Find where the given text appears and provide that cell's center as [x, y] coordinate. 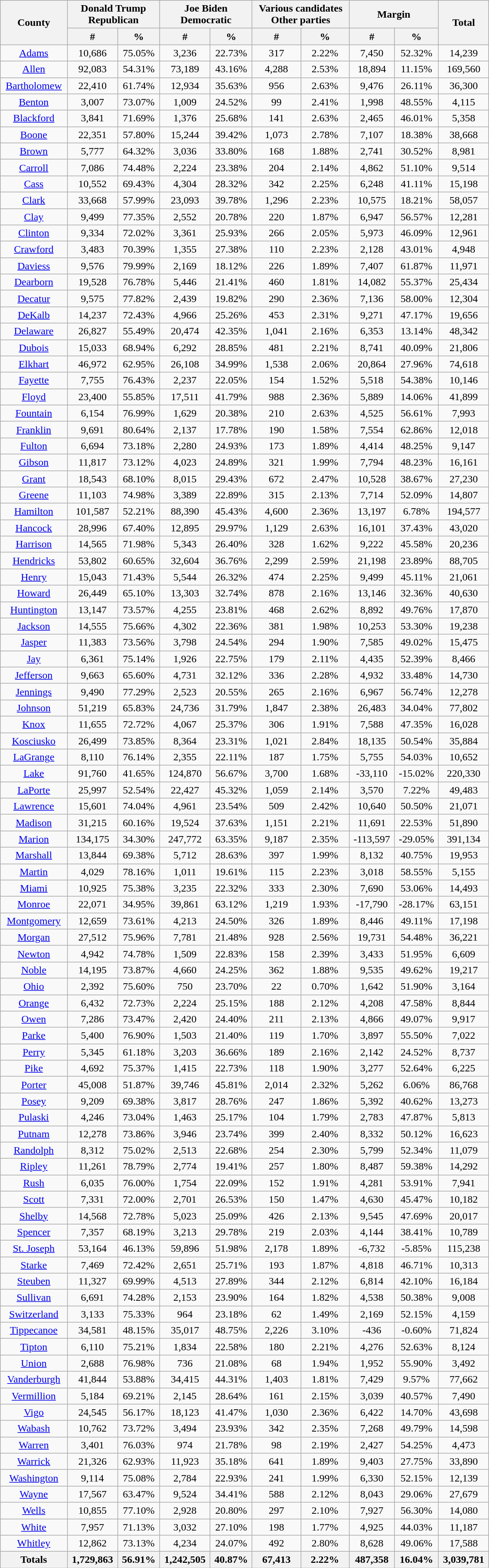
16,623 [464, 1134]
20,017 [464, 1216]
13,146 [372, 593]
26,499 [92, 741]
16,101 [372, 528]
6.78% [416, 512]
198 [276, 1527]
3,946 [185, 1134]
21.41% [231, 282]
16,161 [464, 462]
0.70% [325, 986]
11,103 [92, 495]
37.63% [231, 823]
9,008 [464, 1298]
4,925 [372, 1527]
317 [276, 53]
Wells [34, 1510]
73.18% [139, 446]
154 [276, 380]
5,544 [185, 577]
5,343 [185, 544]
26,483 [372, 708]
18,543 [92, 479]
56.57% [416, 216]
6,694 [92, 446]
46.01% [416, 118]
Wabash [34, 1429]
188 [276, 1003]
2.53% [325, 69]
2,128 [372, 250]
3,433 [372, 954]
Vigo [34, 1412]
1,296 [276, 200]
25.93% [231, 233]
5,262 [372, 1085]
4,029 [92, 872]
3,492 [464, 1363]
22.32% [231, 888]
47.58% [416, 1003]
-0.60% [416, 1330]
25,997 [92, 790]
73.12% [139, 462]
23,400 [92, 397]
48,342 [464, 331]
52.09% [416, 495]
61.18% [139, 1052]
73.04% [139, 1117]
4,255 [185, 610]
27.96% [416, 364]
22.36% [231, 626]
58,057 [464, 200]
28.76% [231, 1101]
2,439 [185, 299]
Tippecanoe [34, 1330]
80.64% [139, 429]
53.91% [416, 1183]
58.55% [416, 872]
64.32% [139, 151]
Monroe [34, 904]
17,567 [92, 1494]
51.87% [139, 1085]
18,894 [372, 69]
Montgomery [34, 921]
21.78% [231, 1445]
67.40% [139, 528]
47.69% [416, 1216]
254 [276, 1150]
Jasper [34, 642]
3,036 [185, 151]
1,021 [276, 741]
Bartholomew [34, 86]
73.72% [139, 1429]
91,760 [92, 774]
34.30% [139, 839]
1,242,505 [185, 1560]
75.96% [139, 937]
3,483 [92, 250]
168 [276, 151]
19,238 [464, 626]
73.61% [139, 921]
76.90% [139, 1036]
204 [276, 167]
9,271 [372, 315]
36,221 [464, 937]
5,392 [372, 1101]
-113,597 [372, 839]
3,236 [185, 53]
51,219 [92, 708]
36.76% [231, 561]
9,209 [92, 1101]
53.30% [416, 626]
County [34, 22]
194,577 [464, 512]
6,225 [464, 1068]
321 [276, 462]
56.17% [139, 1412]
35.18% [231, 1461]
3,164 [464, 986]
988 [276, 397]
14,239 [464, 53]
20.80% [231, 1510]
9,147 [464, 446]
49.79% [416, 1429]
Miami [34, 888]
487,358 [372, 1560]
1,403 [276, 1380]
492 [276, 1543]
77.10% [139, 1510]
Crawford [34, 250]
2,513 [185, 1150]
7,357 [92, 1232]
4,213 [185, 921]
49.62% [416, 970]
5,799 [372, 1150]
28.64% [231, 1396]
75.21% [139, 1347]
2.41% [325, 102]
8,466 [464, 659]
54.25% [416, 1445]
45.32% [231, 790]
7,554 [372, 429]
115 [276, 872]
49.11% [416, 921]
736 [185, 1363]
4,281 [372, 1183]
17,588 [464, 1543]
27.75% [416, 1461]
1.58% [325, 429]
Lake [34, 774]
26.40% [231, 544]
2.38% [325, 708]
Vermillion [34, 1396]
25.09% [231, 1216]
56.91% [139, 1560]
9,222 [372, 544]
3,133 [92, 1314]
31.79% [231, 708]
St. Joseph [34, 1248]
71.98% [139, 544]
35,017 [185, 1330]
Tipton [34, 1347]
3,039 [372, 1396]
23,093 [185, 200]
161 [276, 1396]
10,528 [372, 479]
Spencer [34, 1232]
53,802 [92, 561]
11,261 [92, 1167]
11.15% [416, 69]
220,330 [464, 774]
24,736 [185, 708]
32.74% [231, 593]
52.39% [416, 659]
19,524 [185, 823]
4,600 [276, 512]
2,280 [185, 446]
7,957 [92, 1527]
19.61% [231, 872]
6,947 [372, 216]
3,018 [372, 872]
Whitley [34, 1543]
4,067 [185, 724]
40.75% [416, 855]
7,755 [92, 380]
Huntington [34, 610]
74.28% [139, 1298]
179 [276, 659]
21.08% [231, 1363]
1.49% [325, 1314]
453 [276, 315]
5,023 [185, 1216]
25.37% [231, 724]
3,389 [185, 495]
169,560 [464, 69]
78.16% [139, 872]
7,490 [464, 1396]
4,538 [372, 1298]
23.93% [231, 1429]
29.43% [231, 479]
750 [185, 986]
10,925 [92, 888]
52.34% [416, 1150]
3,235 [185, 888]
69.99% [139, 1281]
2,142 [372, 1052]
26,108 [185, 364]
26.11% [416, 86]
Various candidatesOther parties [300, 15]
53,164 [92, 1248]
6,814 [372, 1281]
4,630 [372, 1199]
2.78% [325, 135]
69.43% [139, 184]
59,896 [185, 1248]
40.57% [416, 1396]
57.80% [139, 135]
41.47% [231, 1412]
1,073 [276, 135]
5,518 [372, 380]
13,303 [185, 593]
27,230 [464, 479]
46,972 [92, 364]
52.63% [416, 1347]
7,268 [372, 1429]
54.38% [416, 380]
40.09% [416, 348]
Carroll [34, 167]
Ohio [34, 986]
71.43% [139, 577]
49.02% [416, 642]
2.47% [325, 479]
2.15% [325, 1396]
11,327 [92, 1281]
9,535 [372, 970]
50.54% [416, 741]
69.21% [139, 1396]
68 [276, 1363]
45.47% [416, 1199]
226 [276, 266]
1,059 [276, 790]
16.04% [416, 1560]
32.36% [416, 593]
50.38% [416, 1298]
3,841 [92, 118]
55.85% [139, 397]
7,331 [92, 1199]
6.06% [416, 1085]
7,714 [372, 495]
Adams [34, 53]
7,286 [92, 1019]
41.11% [416, 184]
44.03% [416, 1527]
Madison [34, 823]
22.05% [231, 380]
18,135 [372, 741]
78.79% [139, 1167]
Hendricks [34, 561]
9,576 [92, 266]
17.78% [231, 429]
75.14% [139, 659]
73.13% [139, 1543]
2.05% [325, 233]
54.03% [416, 757]
-33,110 [372, 774]
27,679 [464, 1494]
26,827 [92, 331]
22.83% [231, 954]
98 [276, 1445]
257 [276, 1167]
75.38% [139, 888]
77,662 [464, 1380]
51.90% [416, 986]
1,926 [185, 659]
14,565 [92, 544]
45.58% [416, 544]
23.90% [231, 1298]
56.74% [416, 691]
6,361 [92, 659]
474 [276, 577]
7,781 [185, 937]
8,332 [372, 1134]
62.95% [139, 364]
Cass [34, 184]
17,198 [464, 921]
2,651 [185, 1265]
6,035 [92, 1183]
8,124 [464, 1347]
43.16% [231, 69]
68.19% [139, 1232]
Fayette [34, 380]
26.53% [231, 1199]
41,844 [92, 1380]
76.98% [139, 1363]
8,364 [185, 741]
22,071 [92, 904]
Hamilton [34, 512]
71.13% [139, 1527]
22.75% [231, 659]
2,420 [185, 1019]
24.93% [231, 446]
Margin [394, 15]
4,144 [372, 1232]
20.78% [231, 216]
88,705 [464, 561]
Pike [34, 1068]
52.32% [416, 53]
47.87% [416, 1117]
76.99% [139, 413]
134,175 [92, 839]
27,512 [92, 937]
13,844 [92, 855]
265 [276, 691]
50.50% [416, 806]
75.05% [139, 53]
34,415 [185, 1380]
4,932 [372, 675]
9,663 [92, 675]
21,806 [464, 348]
71.69% [139, 118]
2.40% [325, 1134]
21,071 [464, 806]
2,392 [92, 986]
Donald TrumpRepublican [114, 15]
45,008 [92, 1085]
7,429 [372, 1380]
11,971 [464, 266]
43,020 [464, 528]
33.48% [416, 675]
51.98% [231, 1248]
15,244 [185, 135]
77.29% [139, 691]
Sullivan [34, 1298]
5,973 [372, 233]
28.63% [231, 855]
75.33% [139, 1314]
2,226 [276, 1330]
10,640 [372, 806]
14,730 [464, 675]
180 [276, 1347]
74.78% [139, 954]
41.65% [139, 774]
2,355 [185, 757]
Morgan [34, 937]
2.11% [325, 659]
Shelby [34, 1216]
12,659 [92, 921]
306 [276, 724]
468 [276, 610]
27.10% [231, 1527]
75.02% [139, 1150]
672 [276, 479]
Jennings [34, 691]
1,834 [185, 1347]
Noble [34, 970]
Porter [34, 1085]
Putnam [34, 1134]
1,011 [185, 872]
-17,790 [372, 904]
Martin [34, 872]
67,413 [276, 1560]
14.70% [416, 1412]
397 [276, 855]
4,731 [185, 675]
193 [276, 1265]
641 [276, 1461]
72.42% [139, 1265]
5,813 [464, 1117]
326 [276, 921]
46.71% [416, 1265]
294 [276, 642]
4,942 [92, 954]
14,568 [92, 1216]
1.79% [325, 1117]
70.39% [139, 250]
25.17% [231, 1117]
3,277 [372, 1068]
1,509 [185, 954]
1,129 [276, 528]
190 [276, 429]
8,446 [372, 921]
73.57% [139, 610]
1,009 [185, 102]
3,817 [185, 1101]
20,236 [464, 544]
22.68% [231, 1150]
5,155 [464, 872]
7,107 [372, 135]
24.40% [231, 1019]
118 [276, 1068]
40,630 [464, 593]
20.38% [231, 413]
13.14% [416, 331]
1.82% [325, 1298]
Elkhart [34, 364]
8,312 [92, 1150]
-436 [372, 1330]
6,432 [92, 1003]
55.49% [139, 331]
9,334 [92, 233]
1.70% [325, 1036]
44.31% [231, 1380]
33,890 [464, 1461]
7.22% [416, 790]
8,844 [464, 1003]
1,998 [372, 102]
23.74% [231, 1134]
23.18% [231, 1314]
1.68% [325, 774]
7,993 [464, 413]
101,587 [92, 512]
1.62% [325, 544]
10,146 [464, 380]
18.12% [231, 266]
41.79% [231, 397]
23.38% [231, 167]
13,147 [92, 610]
34.99% [231, 364]
73.07% [139, 102]
99 [276, 102]
8,043 [372, 1494]
Clinton [34, 233]
43,698 [464, 1412]
4,818 [372, 1265]
Switzerland [34, 1314]
Clay [34, 216]
8,628 [372, 1543]
11,383 [92, 642]
48.15% [139, 1330]
3,203 [185, 1052]
Harrison [34, 544]
65.10% [139, 593]
7,588 [372, 724]
35.63% [231, 86]
Dubois [34, 348]
26,449 [92, 593]
49.07% [416, 1019]
8,487 [372, 1167]
22,351 [92, 135]
Daviess [34, 266]
14,555 [92, 626]
51,890 [464, 823]
61.74% [139, 86]
2.42% [325, 806]
2,928 [185, 1510]
76.03% [139, 1445]
588 [276, 1494]
Greene [34, 495]
16,028 [464, 724]
12,139 [464, 1478]
Lawrence [34, 806]
-6,732 [372, 1248]
219 [276, 1232]
290 [276, 299]
25.15% [231, 1003]
15,475 [464, 642]
18.21% [416, 200]
Union [34, 1363]
19,528 [92, 282]
7,136 [372, 299]
7,927 [372, 1510]
72.73% [139, 1003]
79.99% [139, 266]
Knox [34, 724]
59.38% [416, 1167]
49.76% [416, 610]
3,007 [92, 102]
2.56% [325, 937]
Ripley [34, 1167]
Newton [34, 954]
73.47% [139, 1019]
381 [276, 626]
9,545 [372, 1216]
4,414 [372, 446]
3,570 [372, 790]
DeKalb [34, 315]
20.55% [231, 691]
75.60% [139, 986]
16,184 [464, 1281]
49,483 [464, 790]
2,299 [276, 561]
8,132 [372, 855]
28.85% [231, 348]
4,862 [372, 167]
24.54% [231, 642]
Fulton [34, 446]
47.17% [416, 315]
Posey [34, 1101]
6,330 [372, 1478]
58.00% [416, 299]
Steuben [34, 1281]
Total [464, 22]
34.95% [139, 904]
18.38% [416, 135]
Perry [34, 1052]
19.41% [231, 1167]
77.35% [139, 216]
88,390 [185, 512]
4,948 [464, 250]
Washington [34, 1478]
Marion [34, 839]
42.10% [416, 1281]
1.52% [325, 380]
25.71% [231, 1265]
Floyd [34, 397]
21,198 [372, 561]
63.12% [231, 904]
32.12% [231, 675]
4,525 [372, 413]
21,061 [464, 577]
Hancock [34, 528]
1,151 [276, 823]
2,237 [185, 380]
1.98% [325, 626]
344 [276, 1281]
1,729,863 [92, 1560]
Orange [34, 1003]
22.53% [416, 823]
2,523 [185, 691]
40.62% [416, 1101]
4,961 [185, 806]
3,401 [92, 1445]
33,668 [92, 200]
57.99% [139, 200]
65.60% [139, 675]
3,032 [185, 1527]
76.00% [139, 1183]
173 [276, 446]
10,552 [92, 184]
Brown [34, 151]
2,137 [185, 429]
8,737 [464, 1052]
10,686 [92, 53]
Howard [34, 593]
6,691 [92, 1298]
Wayne [34, 1494]
56.67% [231, 774]
34.41% [231, 1494]
25,434 [464, 282]
76.43% [139, 380]
6,292 [185, 348]
40.87% [231, 1560]
63.35% [231, 839]
60.16% [139, 823]
3,700 [276, 774]
110 [276, 250]
29.06% [416, 1494]
56.30% [416, 1510]
34.04% [416, 708]
50.12% [416, 1134]
48.55% [416, 102]
2.59% [325, 561]
6,248 [372, 184]
73.87% [139, 970]
14,080 [464, 1510]
51.95% [416, 954]
19,217 [464, 970]
76.78% [139, 282]
1.93% [325, 904]
2.06% [325, 364]
10,762 [92, 1429]
24.89% [231, 462]
28,996 [92, 528]
336 [276, 675]
92,083 [92, 69]
24.50% [231, 921]
1,503 [185, 1036]
315 [276, 495]
1.77% [325, 1527]
328 [276, 544]
22.93% [231, 1478]
52.64% [416, 1068]
8,981 [464, 151]
2.28% [325, 675]
30.52% [416, 151]
1,376 [185, 118]
23.31% [231, 741]
11,817 [92, 462]
27.38% [231, 250]
10,789 [464, 1232]
Warren [34, 1445]
11,187 [464, 1527]
247,772 [185, 839]
4,435 [372, 659]
24.07% [231, 1543]
14,493 [464, 888]
8,110 [92, 757]
76.14% [139, 757]
2,741 [372, 151]
2,427 [372, 1445]
2,783 [372, 1117]
13,273 [464, 1101]
-5.85% [416, 1248]
15,601 [92, 806]
5,446 [185, 282]
10,652 [464, 757]
Marshall [34, 855]
Allen [34, 69]
9,524 [185, 1494]
6,609 [464, 954]
24,545 [92, 1412]
22.89% [231, 495]
29.78% [231, 1232]
49.06% [416, 1543]
39.42% [231, 135]
13,197 [372, 512]
5,400 [92, 1036]
34,581 [92, 1330]
Benton [34, 102]
1,952 [372, 1363]
974 [185, 1445]
26.32% [231, 577]
297 [276, 1510]
Blackford [34, 118]
48.23% [416, 462]
6,353 [372, 331]
Jefferson [34, 675]
7,469 [92, 1265]
426 [276, 1216]
63,151 [464, 904]
23.89% [416, 561]
9,187 [276, 839]
41,899 [464, 397]
5,889 [372, 397]
8,892 [372, 610]
38,668 [464, 135]
43.01% [416, 250]
60.65% [139, 561]
53.06% [416, 888]
152 [276, 1183]
61.87% [416, 266]
62 [276, 1314]
7,585 [372, 642]
124,870 [185, 774]
25.68% [231, 118]
9,575 [92, 299]
Decatur [34, 299]
12,862 [92, 1543]
45.43% [231, 512]
10,313 [464, 1265]
11,079 [464, 1150]
Owen [34, 1019]
9,490 [92, 691]
1,041 [276, 331]
1,415 [185, 1068]
220 [276, 216]
14,082 [372, 282]
Kosciusko [34, 741]
10,575 [372, 200]
115,238 [464, 1248]
4,208 [372, 1003]
LaGrange [34, 757]
2.84% [325, 741]
12,018 [464, 429]
878 [276, 593]
48.75% [231, 1330]
Boone [34, 135]
Randolph [34, 1150]
74.98% [139, 495]
Scott [34, 1199]
9,691 [92, 429]
6,154 [92, 413]
4,304 [185, 184]
2.03% [325, 1232]
15,033 [92, 348]
39,746 [185, 1085]
55.90% [416, 1363]
23.70% [231, 986]
2,153 [185, 1298]
1,030 [276, 1412]
74.48% [139, 167]
241 [276, 1478]
63.47% [139, 1494]
4,966 [185, 315]
Pulaski [34, 1117]
4,023 [185, 462]
Franklin [34, 429]
Delaware [34, 331]
17,511 [185, 397]
12,895 [185, 528]
53.88% [139, 1380]
68.94% [139, 348]
187 [276, 757]
77,802 [464, 708]
45.81% [231, 1085]
1.86% [325, 1101]
11,923 [185, 1461]
Henry [34, 577]
964 [185, 1314]
54.31% [139, 69]
36,300 [464, 86]
3.10% [325, 1330]
62.86% [416, 429]
141 [276, 118]
9,476 [372, 86]
4,513 [185, 1281]
39.78% [231, 200]
Jay [34, 659]
2,701 [185, 1199]
62.93% [139, 1461]
17,870 [464, 610]
5,345 [92, 1052]
11,655 [92, 724]
2,014 [276, 1085]
2,178 [276, 1248]
56.61% [416, 413]
68.10% [139, 479]
1.47% [325, 1199]
22,427 [185, 790]
14,807 [464, 495]
Johnson [34, 708]
2,784 [185, 1478]
15,198 [464, 184]
1,847 [276, 708]
1,355 [185, 250]
211 [276, 1019]
Dearborn [34, 282]
47.35% [416, 724]
14,237 [92, 315]
2.10% [325, 1510]
1,754 [185, 1183]
6,422 [372, 1412]
19,731 [372, 937]
6,110 [92, 1347]
3,494 [185, 1429]
399 [276, 1134]
19,656 [464, 315]
Warrick [34, 1461]
65.83% [139, 708]
22,410 [92, 86]
Joe BidenDemocratic [206, 15]
4,246 [92, 1117]
1,219 [276, 904]
14.06% [416, 397]
33.80% [231, 151]
46.13% [139, 1248]
1.94% [325, 1363]
10,253 [372, 626]
1,463 [185, 1117]
164 [276, 1298]
21,326 [92, 1461]
391,134 [464, 839]
6,967 [372, 691]
38.67% [416, 479]
48.25% [416, 446]
12,934 [185, 86]
73.85% [139, 741]
4,276 [372, 1347]
2,465 [372, 118]
3,897 [372, 1036]
20,864 [372, 364]
Grant [34, 479]
7,086 [92, 167]
4,302 [185, 626]
72.78% [139, 1216]
72.02% [139, 233]
23.54% [231, 806]
75.37% [139, 1068]
Starke [34, 1265]
22.11% [231, 757]
1,538 [276, 364]
55.50% [416, 1036]
2.39% [325, 954]
5,712 [185, 855]
1,642 [372, 986]
1,629 [185, 413]
481 [276, 348]
460 [276, 282]
25.26% [231, 315]
3,361 [185, 233]
119 [276, 1036]
9,917 [464, 1019]
210 [276, 413]
27.89% [231, 1281]
12,281 [464, 216]
-28.17% [416, 904]
4,692 [92, 1068]
22 [276, 986]
19,953 [464, 855]
74.04% [139, 806]
32,604 [185, 561]
12,961 [464, 233]
45.11% [416, 577]
509 [276, 806]
-29.05% [416, 839]
5,755 [372, 757]
7,690 [372, 888]
77.82% [139, 299]
24.25% [231, 970]
52.54% [139, 790]
2,145 [185, 1396]
15,043 [92, 577]
3,039,781 [464, 1560]
4,288 [276, 69]
73.86% [139, 1134]
46.09% [416, 233]
Jackson [34, 626]
14,598 [464, 1429]
2,552 [185, 216]
2,774 [185, 1167]
2.32% [325, 1085]
86,768 [464, 1085]
38.41% [416, 1232]
73.56% [139, 642]
75.66% [139, 626]
36.66% [231, 1052]
7,450 [372, 53]
29.97% [231, 528]
52.21% [139, 512]
Rush [34, 1183]
Gibson [34, 462]
72.00% [139, 1199]
4,660 [185, 970]
54.48% [416, 937]
5,184 [92, 1396]
9,403 [372, 1461]
9.57% [416, 1380]
158 [276, 954]
Vanderburgh [34, 1380]
266 [276, 233]
23.81% [231, 610]
21.40% [231, 1036]
189 [276, 1052]
12,304 [464, 299]
74,618 [464, 364]
2,688 [92, 1363]
7,022 [464, 1036]
3,798 [185, 642]
11,691 [372, 823]
LaPorte [34, 790]
22.09% [231, 1183]
14,292 [464, 1167]
7,794 [372, 462]
Clark [34, 200]
14,195 [92, 970]
7,941 [464, 1183]
8,741 [372, 348]
8,015 [185, 479]
39,861 [185, 904]
10,855 [92, 1510]
31,215 [92, 823]
150 [276, 1199]
4,159 [464, 1314]
4,473 [464, 1445]
956 [276, 86]
333 [276, 888]
9,114 [92, 1478]
928 [276, 937]
4,866 [372, 1019]
362 [276, 970]
1.75% [325, 757]
20,474 [185, 331]
72.43% [139, 315]
247 [276, 1101]
19.82% [231, 299]
3,213 [185, 1232]
Parke [34, 1036]
-15.02% [416, 774]
White [34, 1527]
22.58% [231, 1347]
71,824 [464, 1330]
5,358 [464, 118]
35,884 [464, 741]
42.35% [231, 331]
Totals [34, 1560]
10,182 [464, 1199]
2.62% [325, 610]
Fountain [34, 413]
72.72% [139, 724]
2.31% [325, 315]
18,123 [185, 1412]
75.08% [139, 1478]
9,514 [464, 167]
2.19% [325, 1445]
28.32% [231, 184]
4,115 [464, 102]
4,234 [185, 1543]
2.80% [325, 1543]
37.43% [416, 528]
55.37% [416, 282]
7,407 [372, 266]
5,777 [92, 151]
1.80% [325, 1167]
21.48% [231, 937]
104 [276, 1117]
73,189 [185, 69]
51.10% [416, 167]
